Locate the cell with the specified text and output its [X, Y] center coordinate. 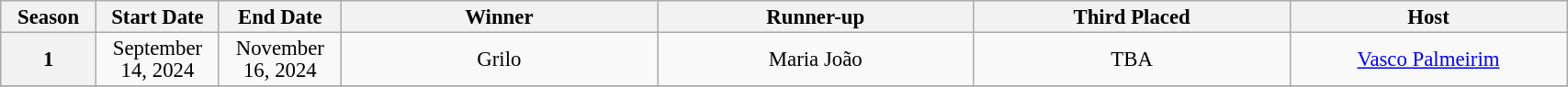
Host [1427, 16]
Winner [499, 16]
Runner-up [816, 16]
Start Date [157, 16]
Season [49, 16]
Third Placed [1132, 16]
September 14, 2024 [157, 60]
End Date [279, 16]
Maria João [816, 60]
Vasco Palmeirim [1427, 60]
1 [49, 60]
TBA [1132, 60]
November 16, 2024 [279, 60]
Grilo [499, 60]
